Return the [x, y] coordinate for the center point of the cell that contains the specified text.  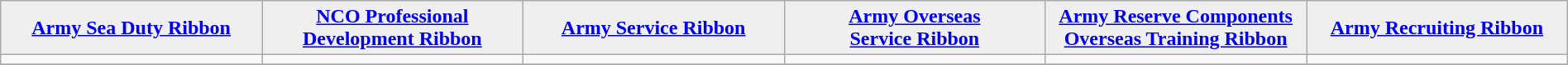
Army Recruiting Ribbon [1437, 28]
NCO Professional Development Ribbon [392, 28]
Army OverseasService Ribbon [915, 28]
Army Service Ribbon [653, 28]
Army Reserve ComponentsOverseas Training Ribbon [1176, 28]
Army Sea Duty Ribbon [131, 28]
